Detect which cell encompasses the target text, then output its (X, Y) center coordinate. 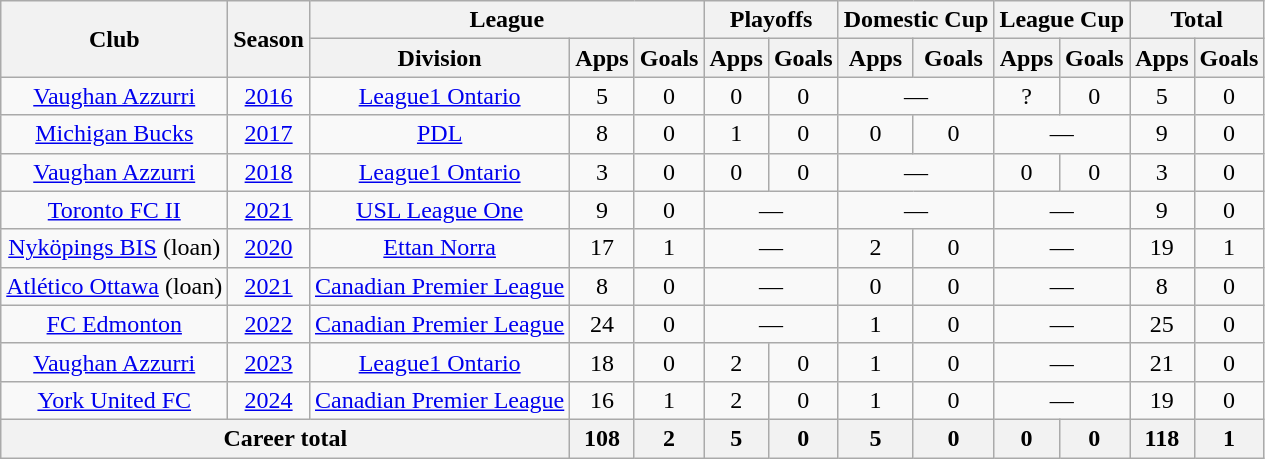
Career total (286, 438)
Domestic Cup (916, 20)
2016 (269, 96)
USL League One (439, 210)
21 (1162, 362)
2018 (269, 172)
18 (602, 362)
FC Edmonton (114, 324)
Club (114, 39)
Ettan Norra (439, 248)
24 (602, 324)
16 (602, 400)
Playoffs (771, 20)
118 (1162, 438)
League (506, 20)
2020 (269, 248)
Nyköpings BIS (loan) (114, 248)
2023 (269, 362)
Toronto FC II (114, 210)
25 (1162, 324)
York United FC (114, 400)
2022 (269, 324)
Total (1197, 20)
17 (602, 248)
League Cup (1062, 20)
? (1026, 96)
Season (269, 39)
Michigan Bucks (114, 134)
108 (602, 438)
Division (439, 58)
2024 (269, 400)
2017 (269, 134)
PDL (439, 134)
Atlético Ottawa (loan) (114, 286)
